Determine the (x, y) coordinate at the center of the cell enclosing the given text.  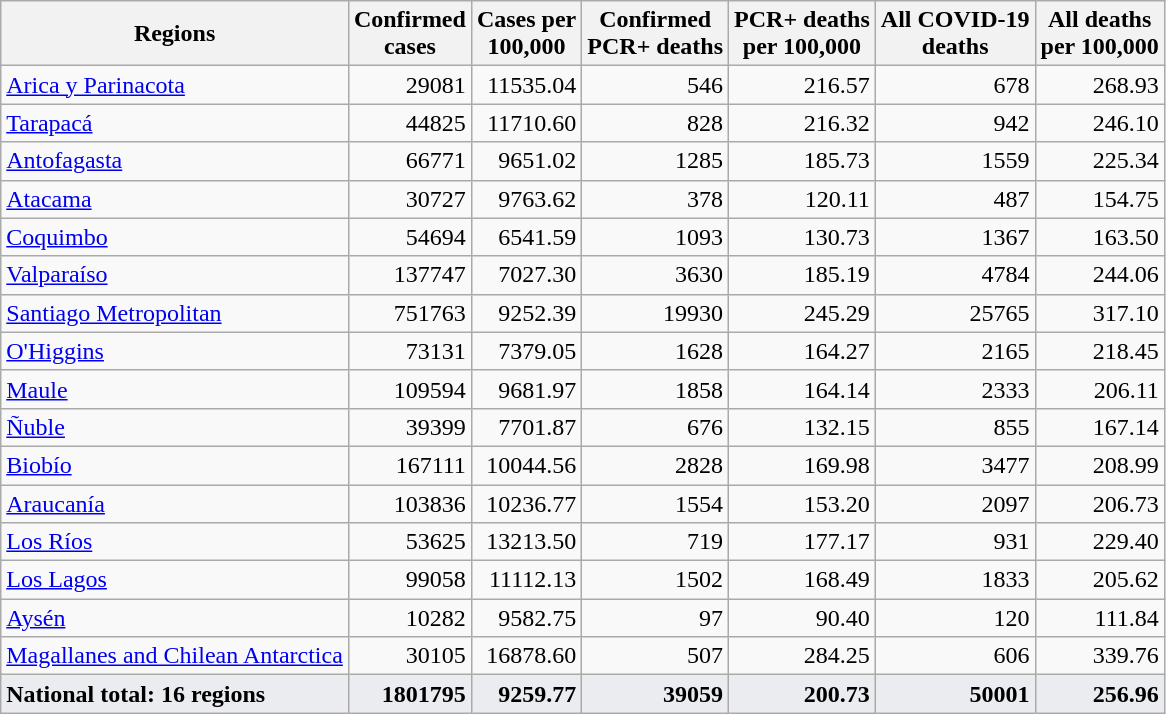
66771 (410, 161)
120 (955, 618)
16878.60 (526, 656)
163.50 (1100, 237)
225.34 (1100, 161)
1502 (656, 580)
PCR+ deathsper 100,000 (802, 34)
676 (656, 427)
268.93 (1100, 85)
931 (955, 542)
99058 (410, 580)
487 (955, 199)
Los Lagos (175, 580)
205.62 (1100, 580)
3477 (955, 465)
9763.62 (526, 199)
218.45 (1100, 351)
154.75 (1100, 199)
244.06 (1100, 275)
167.14 (1100, 427)
Aysén (175, 618)
678 (955, 85)
6541.59 (526, 237)
Santiago Metropolitan (175, 313)
39399 (410, 427)
Confirmedcases (410, 34)
167111 (410, 465)
103836 (410, 503)
7379.05 (526, 351)
246.10 (1100, 123)
All deathsper 100,000 (1100, 34)
11710.60 (526, 123)
ConfirmedPCR+ deaths (656, 34)
1858 (656, 389)
30727 (410, 199)
507 (656, 656)
3630 (656, 275)
50001 (955, 694)
Tarapacá (175, 123)
Antofagasta (175, 161)
164.14 (802, 389)
9651.02 (526, 161)
546 (656, 85)
1801795 (410, 694)
54694 (410, 237)
378 (656, 199)
317.10 (1100, 313)
9582.75 (526, 618)
10282 (410, 618)
168.49 (802, 580)
11535.04 (526, 85)
13213.50 (526, 542)
9252.39 (526, 313)
828 (656, 123)
7701.87 (526, 427)
1093 (656, 237)
Cases per100,000 (526, 34)
7027.30 (526, 275)
942 (955, 123)
97 (656, 618)
1367 (955, 237)
O'Higgins (175, 351)
606 (955, 656)
Valparaíso (175, 275)
2828 (656, 465)
256.96 (1100, 694)
Coquimbo (175, 237)
9681.97 (526, 389)
719 (656, 542)
4784 (955, 275)
Los Ríos (175, 542)
1628 (656, 351)
2097 (955, 503)
10044.56 (526, 465)
Arica y Parinacota (175, 85)
2165 (955, 351)
137747 (410, 275)
30105 (410, 656)
284.25 (802, 656)
39059 (656, 694)
53625 (410, 542)
206.73 (1100, 503)
200.73 (802, 694)
1554 (656, 503)
164.27 (802, 351)
339.76 (1100, 656)
Biobío (175, 465)
All COVID-19deaths (955, 34)
177.17 (802, 542)
1833 (955, 580)
10236.77 (526, 503)
Magallanes and Chilean Antarctica (175, 656)
229.40 (1100, 542)
132.15 (802, 427)
73131 (410, 351)
208.99 (1100, 465)
1559 (955, 161)
109594 (410, 389)
169.98 (802, 465)
Regions (175, 34)
855 (955, 427)
216.32 (802, 123)
216.57 (802, 85)
29081 (410, 85)
206.11 (1100, 389)
120.11 (802, 199)
19930 (656, 313)
185.19 (802, 275)
National total: 16 regions (175, 694)
2333 (955, 389)
185.73 (802, 161)
1285 (656, 161)
9259.77 (526, 694)
Ñuble (175, 427)
245.29 (802, 313)
Araucanía (175, 503)
Maule (175, 389)
751763 (410, 313)
44825 (410, 123)
11112.13 (526, 580)
153.20 (802, 503)
90.40 (802, 618)
25765 (955, 313)
130.73 (802, 237)
111.84 (1100, 618)
Atacama (175, 199)
